Determine the (x, y) coordinate at the center of the cell enclosing the given text.  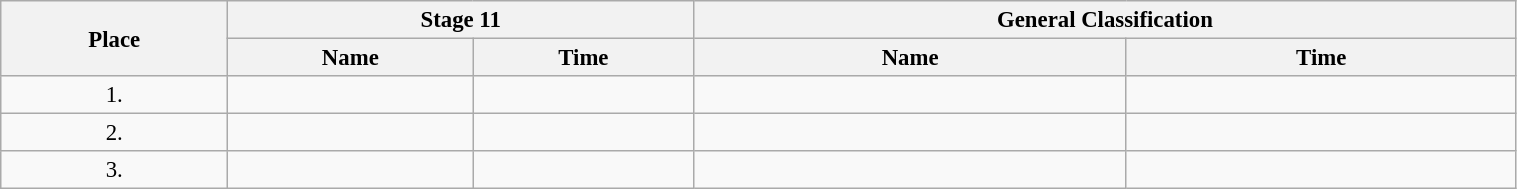
1. (114, 95)
2. (114, 133)
Stage 11 (461, 20)
Place (114, 38)
3. (114, 170)
General Classification (1105, 20)
